From the cell containing the given text, extract its center point as [x, y] coordinate. 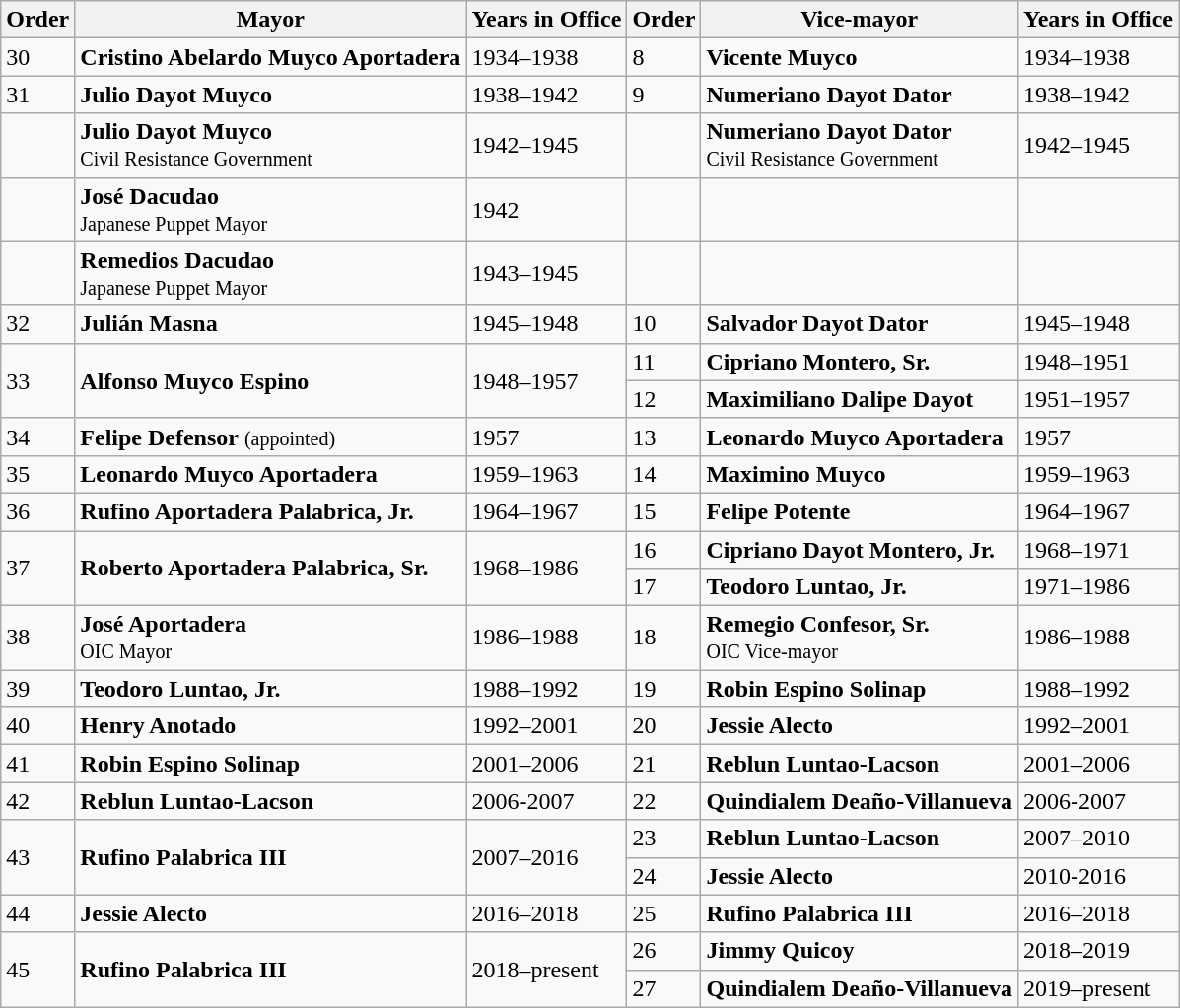
2007–2010 [1098, 839]
Remedios Dacudao Japanese Puppet Mayor [270, 274]
Remegio Confesor, Sr. OIC Vice-mayor [860, 638]
1948–1957 [546, 380]
Mayor [270, 20]
2018–2019 [1098, 951]
Numeriano Dayot Dator Civil Resistance Government [860, 146]
2010-2016 [1098, 876]
2019–present [1098, 988]
Maximino Muyco [860, 474]
14 [664, 474]
19 [664, 689]
36 [37, 511]
37 [37, 568]
José Aportadera OIC Mayor [270, 638]
32 [37, 324]
Julio Dayot Muyco [270, 95]
1943–1945 [546, 274]
12 [664, 399]
13 [664, 437]
20 [664, 726]
8 [664, 57]
Cristino Abelardo Muyco Aportadera [270, 57]
25 [664, 913]
1951–1957 [1098, 399]
Cipriano Dayot Montero, Jr. [860, 549]
41 [37, 764]
2007–2016 [546, 857]
Julio Dayot Muyco Civil Resistance Government [270, 146]
Rufino Aportadera Palabrica, Jr. [270, 511]
22 [664, 801]
Henry Anotado [270, 726]
Cipriano Montero, Sr. [860, 362]
Vicente Muyco [860, 57]
40 [37, 726]
15 [664, 511]
11 [664, 362]
1968–1971 [1098, 549]
Roberto Aportadera Palabrica, Sr. [270, 568]
33 [37, 380]
Julián Masna [270, 324]
10 [664, 324]
18 [664, 638]
16 [664, 549]
21 [664, 764]
Alfonso Muyco Espino [270, 380]
Jimmy Quicoy [860, 951]
38 [37, 638]
30 [37, 57]
43 [37, 857]
23 [664, 839]
9 [664, 95]
2018–present [546, 970]
35 [37, 474]
44 [37, 913]
27 [664, 988]
1968–1986 [546, 568]
17 [664, 587]
39 [37, 689]
Numeriano Dayot Dator [860, 95]
Vice-mayor [860, 20]
31 [37, 95]
26 [664, 951]
45 [37, 970]
Felipe Potente [860, 511]
42 [37, 801]
Maximiliano Dalipe Dayot [860, 399]
24 [664, 876]
34 [37, 437]
Salvador Dayot Dator [860, 324]
1942 [546, 209]
José Dacudao Japanese Puppet Mayor [270, 209]
1948–1951 [1098, 362]
Felipe Defensor (appointed) [270, 437]
1971–1986 [1098, 587]
